Locate the cell with the specified text and output its (x, y) center coordinate. 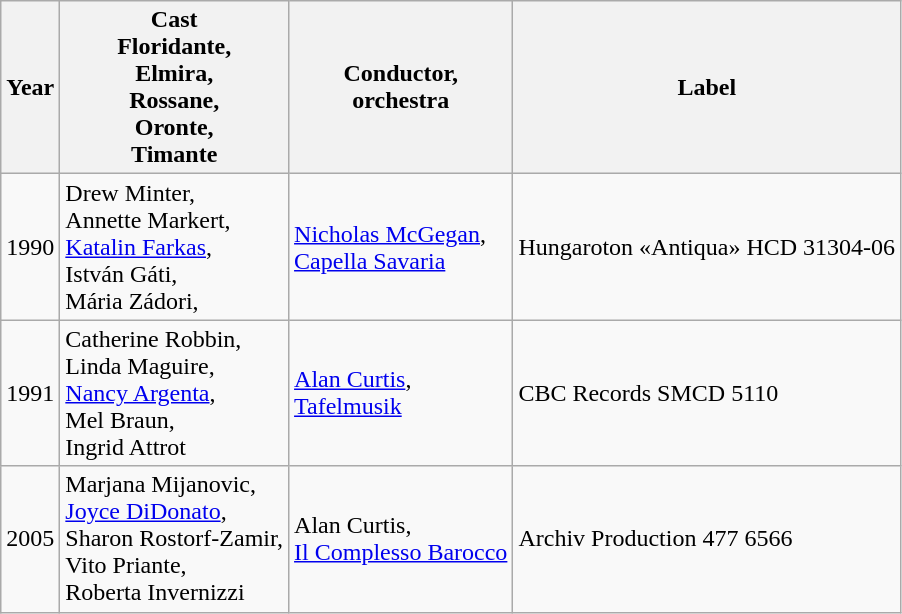
Archiv Production 477 6566 (707, 539)
Marjana Mijanovic, Joyce DiDonato,Sharon Rostorf-Zamir, Vito Priante, Roberta Invernizzi (174, 539)
Year (30, 88)
Hungaroton «Antiqua» HCD 31304-06 (707, 247)
Drew Minter,Annette Markert,Katalin Farkas, István Gáti,Mária Zádori, (174, 247)
CastFloridante,Elmira,Rossane,Oronte,Timante (174, 88)
Alan Curtis, Il Complesso Barocco (401, 539)
2005 (30, 539)
Label (707, 88)
CBC Records SMCD 5110 (707, 393)
1991 (30, 393)
Conductor,orchestra (401, 88)
Nicholas McGegan, Capella Savaria (401, 247)
1990 (30, 247)
Catherine Robbin,Linda Maguire,Nancy Argenta,Mel Braun,Ingrid Attrot (174, 393)
Alan Curtis,Tafelmusik (401, 393)
